From the cell containing the given text, extract its center point as (x, y) coordinate. 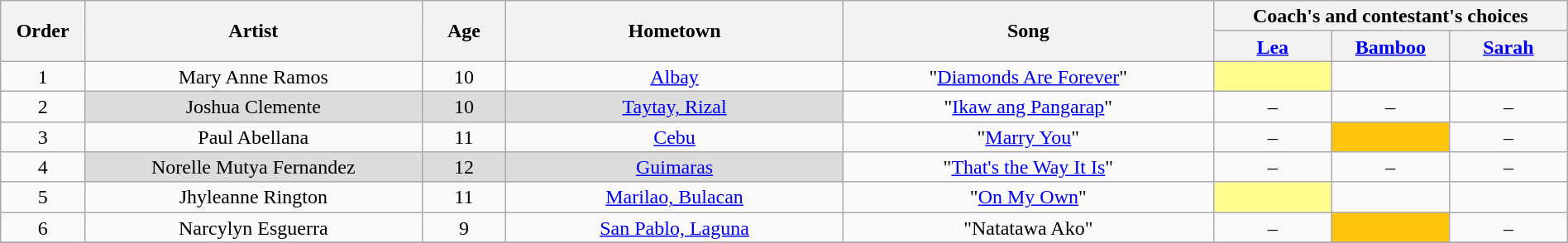
Age (464, 31)
Hometown (675, 31)
Order (43, 31)
Coach's and contestant's choices (1390, 17)
3 (43, 137)
"Natatawa Ako" (1028, 228)
Norelle Mutya Fernandez (253, 167)
Marilao, Bulacan (675, 197)
Guimaras (675, 167)
Paul Abellana (253, 137)
2 (43, 106)
Narcylyn Esguerra (253, 228)
12 (464, 167)
4 (43, 167)
Bamboo (1391, 46)
Mary Anne Ramos (253, 76)
Sarah (1508, 46)
Cebu (675, 137)
"Ikaw ang Pangarap" (1028, 106)
San Pablo, Laguna (675, 228)
"Diamonds Are Forever" (1028, 76)
"Marry You" (1028, 137)
Jhyleanne Rington (253, 197)
Joshua Clemente (253, 106)
Lea (1272, 46)
"On My Own" (1028, 197)
Albay (675, 76)
6 (43, 228)
Taytay, Rizal (675, 106)
"That's the Way It Is" (1028, 167)
Artist (253, 31)
9 (464, 228)
5 (43, 197)
Song (1028, 31)
1 (43, 76)
